Pinpoint the cell where the given text exists, returning its (X, Y) midpoint coordinate. 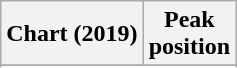
Peakposition (189, 34)
Chart (2019) (72, 34)
